Find where the given text appears and provide that cell's center as [X, Y] coordinate. 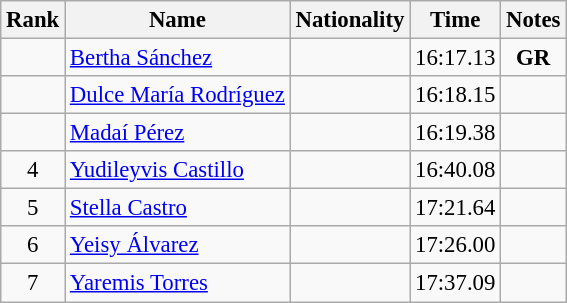
16:18.15 [456, 95]
Name [178, 20]
16:40.08 [456, 170]
4 [33, 170]
5 [33, 208]
17:21.64 [456, 208]
Madaí Pérez [178, 133]
Yudileyvis Castillo [178, 170]
17:37.09 [456, 283]
7 [33, 283]
Yaremis Torres [178, 283]
16:19.38 [456, 133]
GR [534, 58]
Rank [33, 20]
Stella Castro [178, 208]
Bertha Sánchez [178, 58]
Yeisy Álvarez [178, 245]
Nationality [350, 20]
Notes [534, 20]
16:17.13 [456, 58]
Dulce María Rodríguez [178, 95]
6 [33, 245]
17:26.00 [456, 245]
Time [456, 20]
